Find where the given text appears and provide that cell's center as (x, y) coordinate. 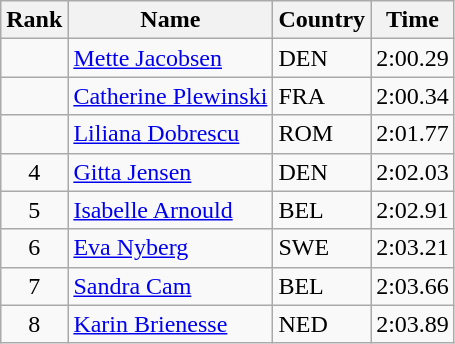
7 (34, 286)
Rank (34, 20)
Country (322, 20)
Sandra Cam (170, 286)
2:02.03 (413, 172)
2:01.77 (413, 134)
2:03.66 (413, 286)
Liliana Dobrescu (170, 134)
Isabelle Arnould (170, 210)
Karin Brienesse (170, 324)
2:00.34 (413, 96)
Time (413, 20)
8 (34, 324)
2:03.21 (413, 248)
SWE (322, 248)
Name (170, 20)
2:03.89 (413, 324)
Eva Nyberg (170, 248)
Gitta Jensen (170, 172)
Mette Jacobsen (170, 58)
4 (34, 172)
2:00.29 (413, 58)
Catherine Plewinski (170, 96)
NED (322, 324)
5 (34, 210)
ROM (322, 134)
6 (34, 248)
2:02.91 (413, 210)
FRA (322, 96)
